Determine the (x, y) coordinate at the center of the cell enclosing the given text.  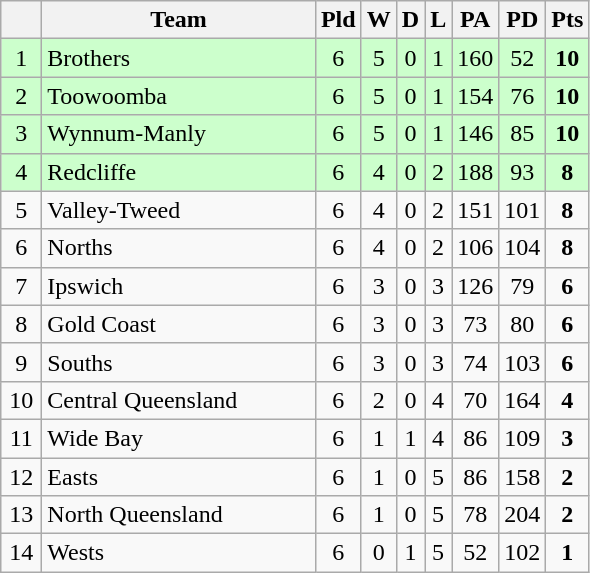
Brothers (179, 58)
Central Queensland (179, 400)
158 (522, 477)
North Queensland (179, 515)
Toowoomba (179, 96)
79 (522, 286)
76 (522, 96)
74 (476, 362)
106 (476, 248)
7 (22, 286)
Wynnum-Manly (179, 134)
W (378, 20)
151 (476, 210)
93 (522, 172)
Redcliffe (179, 172)
103 (522, 362)
70 (476, 400)
101 (522, 210)
D (410, 20)
126 (476, 286)
Souths (179, 362)
Ipswich (179, 286)
80 (522, 324)
14 (22, 553)
Norths (179, 248)
Valley-Tweed (179, 210)
204 (522, 515)
102 (522, 553)
Wests (179, 553)
78 (476, 515)
PA (476, 20)
164 (522, 400)
L (438, 20)
Pts (568, 20)
146 (476, 134)
13 (22, 515)
109 (522, 438)
PD (522, 20)
85 (522, 134)
Wide Bay (179, 438)
12 (22, 477)
154 (476, 96)
160 (476, 58)
11 (22, 438)
188 (476, 172)
Easts (179, 477)
Gold Coast (179, 324)
Pld (338, 20)
104 (522, 248)
9 (22, 362)
Team (179, 20)
73 (476, 324)
